Search for the cell housing the specified text and yield its [X, Y] center coordinate. 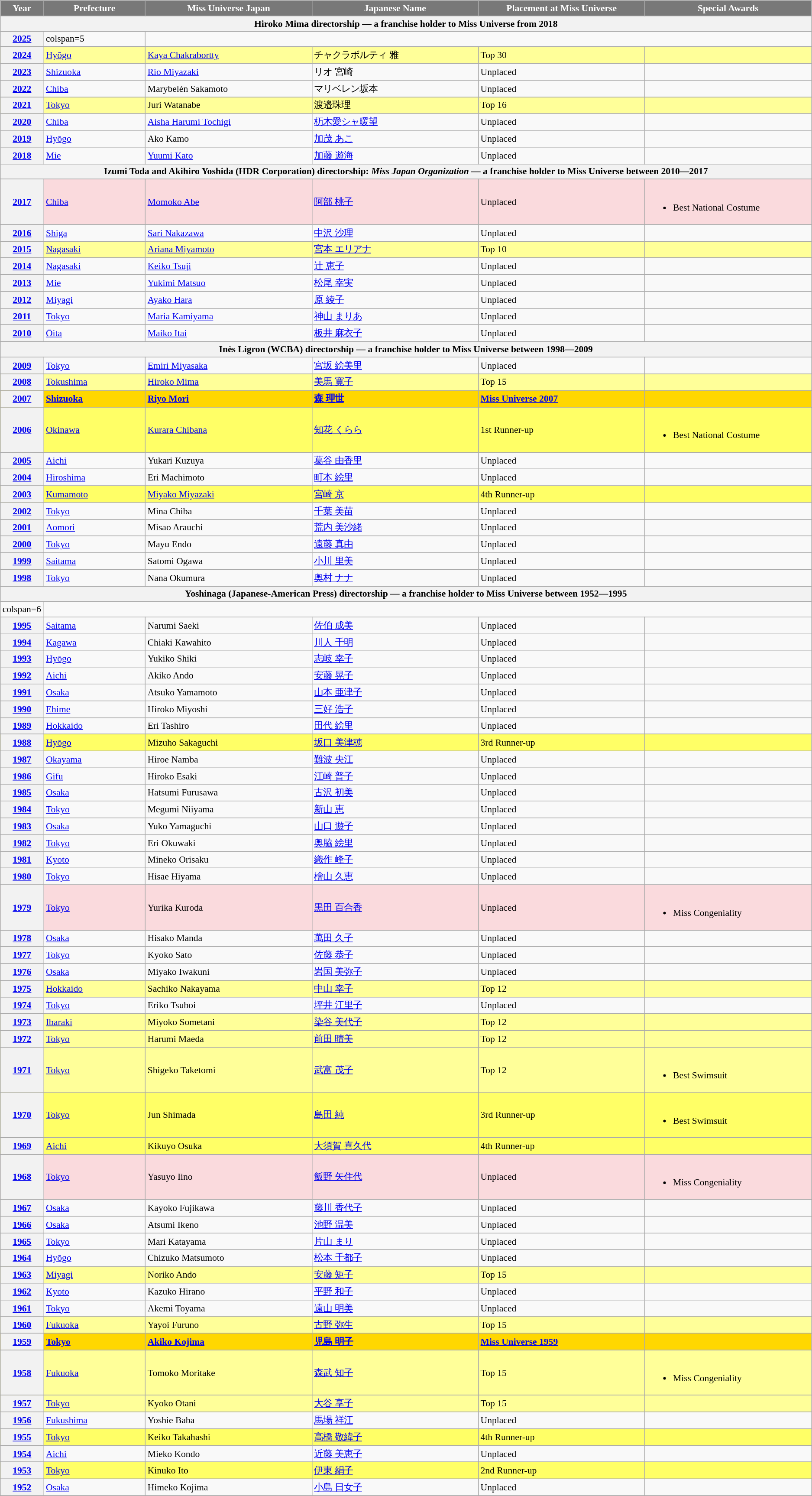
1956 [22, 1420]
2022 [22, 88]
坪井 江里子 [395, 1006]
Eri Okuwaki [229, 843]
伊東 絹子 [395, 1470]
坂口 美津穂 [395, 743]
Miss Universe Japan [229, 8]
Hatsumi Furusawa [229, 793]
渡邉珠理 [395, 106]
Megumi Niiyama [229, 810]
萬田 久子 [395, 938]
colspan=5 [94, 39]
2009 [22, 366]
Narumi Saeki [229, 626]
難波 央江 [395, 760]
Sari Nakazawa [229, 233]
Maria Kamiyama [229, 316]
Yuko Yamaguchi [229, 827]
1999 [22, 561]
1954 [22, 1454]
Prefecture [94, 8]
町本 絵里 [395, 477]
Yurika Kuroda [229, 908]
Yasuyo Iino [229, 1177]
Keiko Takahashi [229, 1438]
Hiroko Miyoshi [229, 710]
遠山 明美 [395, 1308]
2016 [22, 233]
Akiko Ando [229, 676]
2010 [22, 334]
Shiga [94, 233]
Miss Universe 1959 [562, 1342]
中沢 沙理 [395, 233]
Izumi Toda and Akihiro Yoshida (HDR Corporation) directorship: Miss Japan Organization — a franchise holder to Miss Universe between 2010―2017 [406, 172]
川人 千明 [395, 642]
奥脇 絵里 [395, 843]
1962 [22, 1292]
織作 峰子 [395, 860]
染谷 美代子 [395, 1022]
Kagawa [94, 642]
中山 幸子 [395, 989]
藤川 香代子 [395, 1208]
宮崎 京 [395, 495]
Fukushima [94, 1420]
Satomi Ogawa [229, 561]
高橋 敬緯子 [395, 1438]
大谷 享子 [395, 1404]
2012 [22, 300]
Okinawa [94, 430]
安藤 矩子 [395, 1275]
Gifu [94, 776]
小島 日女子 [395, 1488]
2007 [22, 399]
Rio Miyazaki [229, 72]
1959 [22, 1342]
宮坂 絵美里 [395, 366]
1963 [22, 1275]
神山 まりあ [395, 316]
1967 [22, 1208]
Yoshinaga (Japanese-American Press) directorship — a franchise holder to Miss Universe between 1952―1995 [406, 594]
1969 [22, 1146]
遠藤 真由 [395, 545]
1979 [22, 908]
1958 [22, 1373]
Atsumi Ikeno [229, 1225]
Okayama [94, 760]
1995 [22, 626]
Chiaki Kawahito [229, 642]
Yuumi Kato [229, 156]
1988 [22, 743]
Sachiko Nakayama [229, 989]
Mari Katayama [229, 1242]
児島 明子 [395, 1342]
1968 [22, 1177]
Akemi Toyama [229, 1308]
黒田 百合香 [395, 908]
1952 [22, 1488]
2025 [22, 39]
阿部 桃子 [395, 202]
近藤 美恵子 [395, 1454]
Hiroe Namba [229, 760]
山口 遊子 [395, 827]
2003 [22, 495]
2nd Runner-up [562, 1470]
新山 恵 [395, 810]
古沢 初美 [395, 793]
島田 純 [395, 1115]
古野 弥生 [395, 1325]
Nana Okumura [229, 578]
池野 温美 [395, 1225]
大須賀 喜久代 [395, 1146]
Eri Tashiro [229, 726]
Yayoi Furuno [229, 1325]
Atsuko Yamamoto [229, 692]
リオ 宮崎 [395, 72]
Misao Arauchi [229, 528]
Kaya Chakrabortty [229, 55]
山本 亜津子 [395, 692]
Kumamoto [94, 495]
Riyo Mori [229, 399]
千葉 美苗 [395, 511]
Harumi Maeda [229, 1039]
1976 [22, 972]
Kikuyo Osuka [229, 1146]
Momoko Abe [229, 202]
Eriko Tsuboi [229, 1006]
Kayoko Fujikawa [229, 1208]
2000 [22, 545]
1977 [22, 956]
Hiroko Esaki [229, 776]
1987 [22, 760]
1970 [22, 1115]
2001 [22, 528]
宮本 エリアナ [395, 250]
Tomoko Moritake [229, 1373]
Year [22, 8]
Miss Universe 2007 [562, 399]
1961 [22, 1308]
Kinuko Ito [229, 1470]
Mieko Kondo [229, 1454]
Marybelén Sakamoto [229, 88]
Placement at Miss Universe [562, 8]
Hisae Hiyama [229, 877]
Special Awards [728, 8]
1953 [22, 1470]
Ehime [94, 710]
前田 晴美 [395, 1039]
Shigeko Taketomi [229, 1070]
Ayako Hara [229, 300]
Eri Machimoto [229, 477]
Ōita [94, 334]
1971 [22, 1070]
佐藤 恭子 [395, 956]
岩国 美弥子 [395, 972]
1st Runner-up [562, 430]
Maiko Itai [229, 334]
Top 16 [562, 106]
マリベレン坂本 [395, 88]
Keiko Tsuji [229, 267]
Hiroko Mima [229, 382]
チャクラボルティ 雅 [395, 55]
2024 [22, 55]
Top 10 [562, 250]
2018 [22, 156]
辻 恵子 [395, 267]
加藤 遊海 [395, 156]
片山 まり [395, 1242]
Mina Chiba [229, 511]
Miyako Iwakuni [229, 972]
Miyoko Sometani [229, 1022]
Top 30 [562, 55]
1966 [22, 1225]
板井 麻衣子 [395, 334]
Ariana Miyamoto [229, 250]
Japanese Name [395, 8]
1960 [22, 1325]
森 理世 [395, 399]
1990 [22, 710]
1974 [22, 1006]
Hiroshima [94, 477]
2023 [22, 72]
1985 [22, 793]
Jun Shimada [229, 1115]
Hiroko Mima directorship — a franchise holder to Miss Universe from 2018 [406, 24]
1964 [22, 1258]
Inès Ligron (WCBA) directorship — a franchise holder to Miss Universe between 1998―2009 [406, 350]
三好 浩子 [395, 710]
2006 [22, 430]
2017 [22, 202]
Mineko Orisaku [229, 860]
1992 [22, 676]
1989 [22, 726]
Mizuho Sakaguchi [229, 743]
Mayu Endo [229, 545]
1983 [22, 827]
colspan=6 [22, 610]
江崎 普子 [395, 776]
檜山 久恵 [395, 877]
1981 [22, 860]
1973 [22, 1022]
Ako Kamo [229, 139]
葛谷 由香里 [395, 461]
杤木愛シャ暖望 [395, 122]
2002 [22, 511]
美馬 寛子 [395, 382]
1991 [22, 692]
1980 [22, 877]
Kyoko Otani [229, 1404]
2021 [22, 106]
Yukimi Matsuo [229, 283]
Aomori [94, 528]
1986 [22, 776]
Aisha Harumi Tochigi [229, 122]
1994 [22, 642]
馬場 祥江 [395, 1420]
Yukari Kuzuya [229, 461]
2020 [22, 122]
2011 [22, 316]
松尾 幸実 [395, 283]
志岐 幸子 [395, 659]
Yoshie Baba [229, 1420]
1975 [22, 989]
武富 茂子 [395, 1070]
森武 知子 [395, 1373]
2014 [22, 267]
Akiko Kojima [229, 1342]
2008 [22, 382]
2019 [22, 139]
1984 [22, 810]
Miyako Miyazaki [229, 495]
2005 [22, 461]
Himeko Kojima [229, 1488]
Emiri Miyasaka [229, 366]
原 綾子 [395, 300]
1982 [22, 843]
Kurara Chibana [229, 430]
安藤 晃子 [395, 676]
2015 [22, 250]
Chizuko Matsumoto [229, 1258]
平野 和子 [395, 1292]
1998 [22, 578]
1965 [22, 1242]
2013 [22, 283]
Juri Watanabe [229, 106]
小川 里美 [395, 561]
Yukiko Shiki [229, 659]
1955 [22, 1438]
Kazuko Hirano [229, 1292]
松本 千都子 [395, 1258]
飯野 矢住代 [395, 1177]
加茂 あこ [395, 139]
荒内 美沙緒 [395, 528]
1993 [22, 659]
Hisako Manda [229, 938]
1972 [22, 1039]
佐伯 成美 [395, 626]
1957 [22, 1404]
Kyoko Sato [229, 956]
Ibaraki [94, 1022]
Tokushima [94, 382]
2004 [22, 477]
知花 くらら [395, 430]
Noriko Ando [229, 1275]
田代 絵里 [395, 726]
奥村 ナナ [395, 578]
1978 [22, 938]
